Extract the [X, Y] coordinate from the center of the cell holding the provided text.  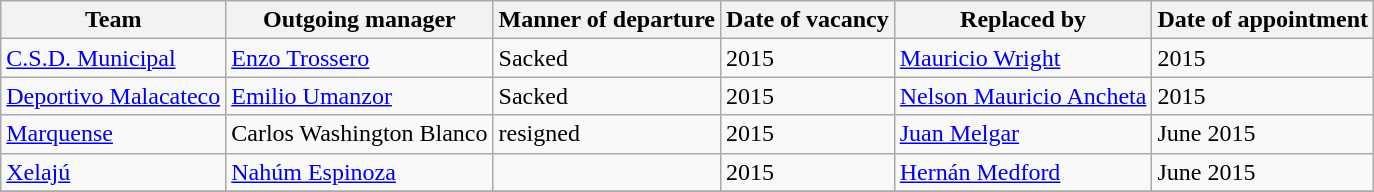
Date of appointment [1263, 20]
Nahúm Espinoza [360, 172]
Outgoing manager [360, 20]
Juan Melgar [1023, 134]
Emilio Umanzor [360, 96]
Xelajú [114, 172]
Nelson Mauricio Ancheta [1023, 96]
Carlos Washington Blanco [360, 134]
Replaced by [1023, 20]
Mauricio Wright [1023, 58]
C.S.D. Municipal [114, 58]
Deportivo Malacateco [114, 96]
Manner of departure [606, 20]
Team [114, 20]
Enzo Trossero [360, 58]
Marquense [114, 134]
Date of vacancy [808, 20]
Hernán Medford [1023, 172]
resigned [606, 134]
